Capture the cell that displays the provided text and extract its [X, Y] central coordinate. 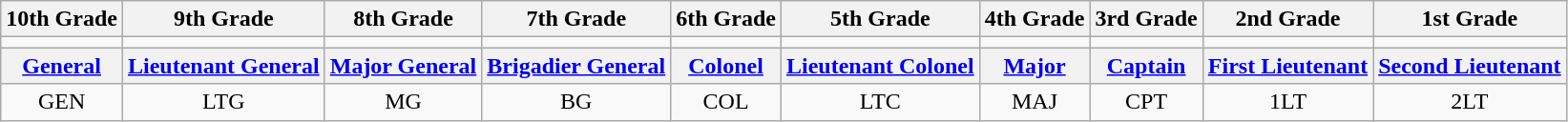
4th Grade [1035, 19]
Major General [403, 66]
Colonel [726, 66]
Lieutenant Colonel [880, 66]
2LT [1470, 102]
MAJ [1035, 102]
1st Grade [1470, 19]
First Lieutenant [1287, 66]
LTG [223, 102]
Second Lieutenant [1470, 66]
7th Grade [576, 19]
10th Grade [62, 19]
General [62, 66]
Brigadier General [576, 66]
CPT [1146, 102]
Lieutenant General [223, 66]
1LT [1287, 102]
MG [403, 102]
2nd Grade [1287, 19]
9th Grade [223, 19]
5th Grade [880, 19]
Captain [1146, 66]
COL [726, 102]
3rd Grade [1146, 19]
LTC [880, 102]
BG [576, 102]
Major [1035, 66]
6th Grade [726, 19]
GEN [62, 102]
8th Grade [403, 19]
